Locate the cell with the specified text and output its (X, Y) center coordinate. 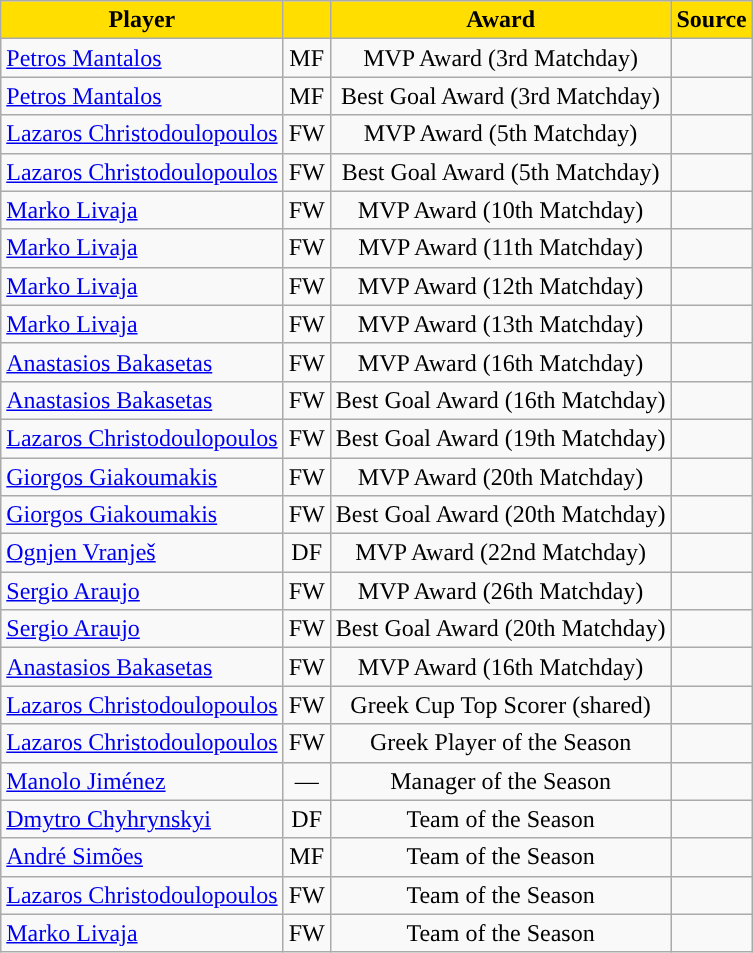
Award (500, 20)
Dmytro Chyhrynskyi (142, 819)
MVP Award (26th Matchday) (500, 591)
Best Goal Award (19th Matchday) (500, 438)
MVP Award (10th Matchday) (500, 210)
Player (142, 20)
— (306, 781)
MVP Award (3rd Matchday) (500, 58)
Manolo Jiménez (142, 781)
MVP Award (20th Matchday) (500, 477)
Best Goal Award (16th Matchday) (500, 400)
Best Goal Award (5th Matchday) (500, 172)
Greek Cup Top Scorer (shared) (500, 705)
MVP Award (11th Matchday) (500, 248)
Ognjen Vranješ (142, 553)
Greek Player of the Season (500, 743)
MVP Award (22nd Matchday) (500, 553)
Manager of the Season (500, 781)
Best Goal Award (3rd Matchday) (500, 96)
MVP Award (13th Matchday) (500, 324)
MVP Award (5th Matchday) (500, 134)
MVP Award (12th Matchday) (500, 286)
Source (712, 20)
André Simões (142, 857)
